Provide the (x, y) coordinate of the cell's center where the given text is located.  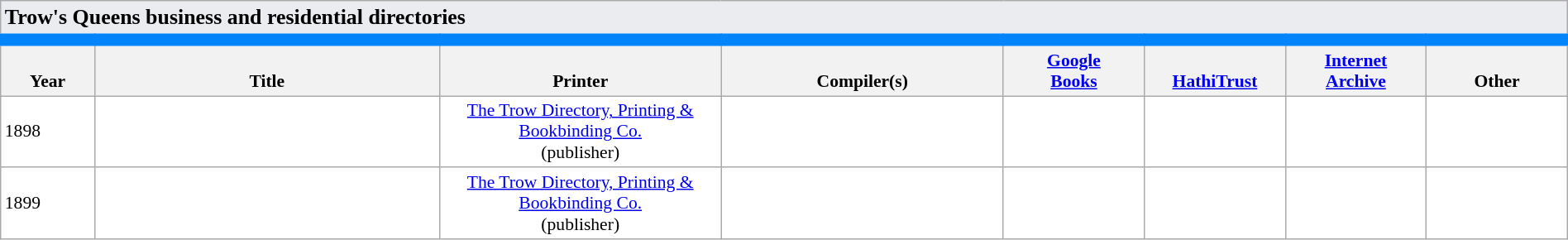
Printer (581, 68)
Year (48, 68)
HathiTrust (1215, 68)
1899 (48, 204)
InternetArchive (1355, 68)
Other (1497, 68)
Title (266, 68)
1898 (48, 132)
Compiler(s) (862, 68)
GoogleBooks (1073, 68)
Trow's Queens business and residential directories (784, 20)
